Return the [x, y] coordinate for the center point of the cell that contains the specified text.  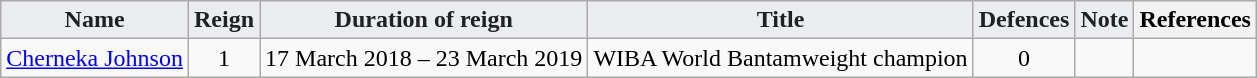
Defences [1024, 20]
Cherneka Johnson [95, 58]
References [1196, 20]
Note [1104, 20]
Title [780, 20]
Reign [224, 20]
Name [95, 20]
Duration of reign [424, 20]
17 March 2018 – 23 March 2019 [424, 58]
WIBA World Bantamweight champion [780, 58]
0 [1024, 58]
1 [224, 58]
